Detect which cell encompasses the target text, then output its (x, y) center coordinate. 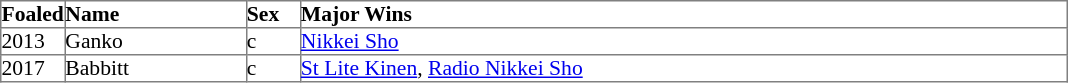
St Lite Kinen, Radio Nikkei Sho (683, 68)
Name (156, 14)
Major Wins (683, 14)
2013 (33, 42)
Ganko (156, 42)
Babbitt (156, 68)
2017 (33, 68)
Nikkei Sho (683, 42)
Sex (273, 14)
Foaled (33, 14)
